Detect which cell encompasses the target text, then output its [x, y] center coordinate. 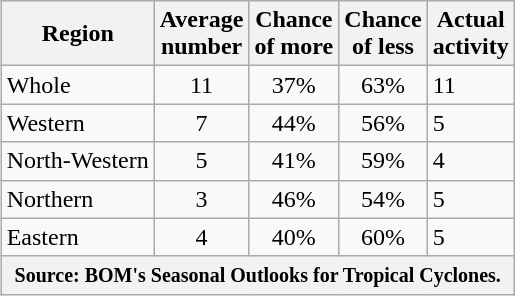
41% [294, 161]
54% [383, 199]
60% [383, 237]
40% [294, 237]
North-Western [78, 161]
3 [202, 199]
46% [294, 199]
7 [202, 123]
Eastern [78, 237]
Averagenumber [202, 34]
44% [294, 123]
Chanceof more [294, 34]
Whole [78, 85]
37% [294, 85]
Actualactivity [470, 34]
59% [383, 161]
Source: BOM's Seasonal Outlooks for Tropical Cyclones. [258, 275]
Western [78, 123]
Chanceof less [383, 34]
Northern [78, 199]
56% [383, 123]
Region [78, 34]
63% [383, 85]
